From the cell containing the given text, extract its center point as (x, y) coordinate. 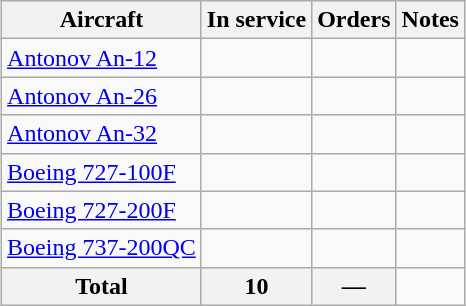
— (354, 286)
Boeing 737-200QC (102, 248)
Aircraft (102, 20)
Notes (430, 20)
Antonov An-12 (102, 58)
10 (256, 286)
Antonov An-26 (102, 96)
Total (102, 286)
Antonov An-32 (102, 134)
Orders (354, 20)
In service (256, 20)
Boeing 727-100F (102, 172)
Boeing 727-200F (102, 210)
